Detect which cell encompasses the target text, then output its [x, y] center coordinate. 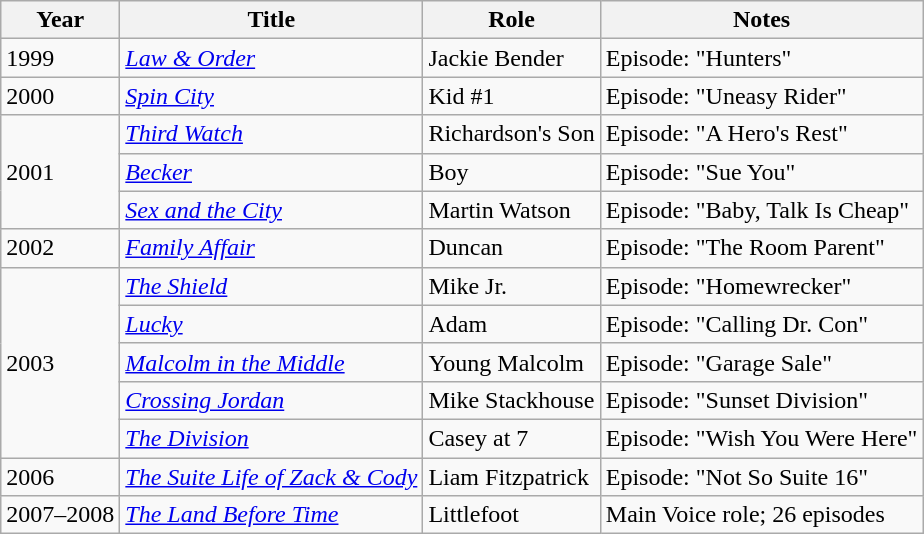
Jackie Bender [512, 58]
Littlefoot [512, 515]
2003 [60, 362]
Becker [272, 172]
Episode: "Garage Sale" [762, 362]
Episode: "Calling Dr. Con" [762, 324]
The Suite Life of Zack & Cody [272, 477]
Episode: "Hunters" [762, 58]
Main Voice role; 26 episodes [762, 515]
Kid #1 [512, 96]
Duncan [512, 248]
Title [272, 20]
Episode: "Wish You Were Here" [762, 438]
Casey at 7 [512, 438]
Episode: "Not So Suite 16" [762, 477]
Episode: "Uneasy Rider" [762, 96]
1999 [60, 58]
Liam Fitzpatrick [512, 477]
Martin Watson [512, 210]
2001 [60, 172]
Episode: "The Room Parent" [762, 248]
Sex and the City [272, 210]
Notes [762, 20]
Malcolm in the Middle [272, 362]
Family Affair [272, 248]
Mike Jr. [512, 286]
Richardson's Son [512, 134]
Law & Order [272, 58]
Episode: "Homewrecker" [762, 286]
The Division [272, 438]
2007–2008 [60, 515]
Year [60, 20]
Role [512, 20]
Adam [512, 324]
Lucky [272, 324]
Episode: "Sue You" [762, 172]
Spin City [272, 96]
2006 [60, 477]
Young Malcolm [512, 362]
Episode: "Sunset Division" [762, 400]
The Land Before Time [272, 515]
Third Watch [272, 134]
Mike Stackhouse [512, 400]
Episode: "A Hero's Rest" [762, 134]
Crossing Jordan [272, 400]
The Shield [272, 286]
2000 [60, 96]
2002 [60, 248]
Boy [512, 172]
Episode: "Baby, Talk Is Cheap" [762, 210]
